Output the [x, y] coordinate of the center of the cell containing the given text.  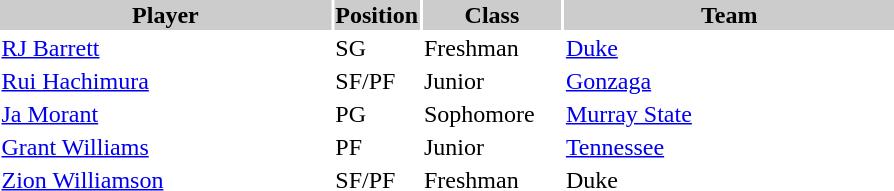
SG [377, 48]
PF [377, 147]
Murray State [729, 114]
Grant Williams [166, 147]
Position [377, 15]
Tennessee [729, 147]
Gonzaga [729, 81]
Duke [729, 48]
Player [166, 15]
Class [492, 15]
Sophomore [492, 114]
PG [377, 114]
Freshman [492, 48]
Ja Morant [166, 114]
Team [729, 15]
SF/PF [377, 81]
Rui Hachimura [166, 81]
RJ Barrett [166, 48]
